For the text-containing cell, return its midpoint in (X, Y) coordinate format. 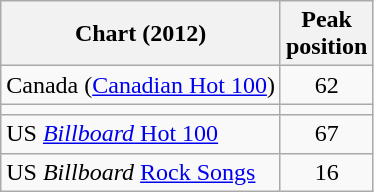
Canada (Canadian Hot 100) (141, 85)
62 (326, 85)
Chart (2012) (141, 34)
US Billboard Rock Songs (141, 172)
Peakposition (326, 34)
US Billboard Hot 100 (141, 134)
67 (326, 134)
16 (326, 172)
